Output the (X, Y) coordinate of the center of the cell containing the given text.  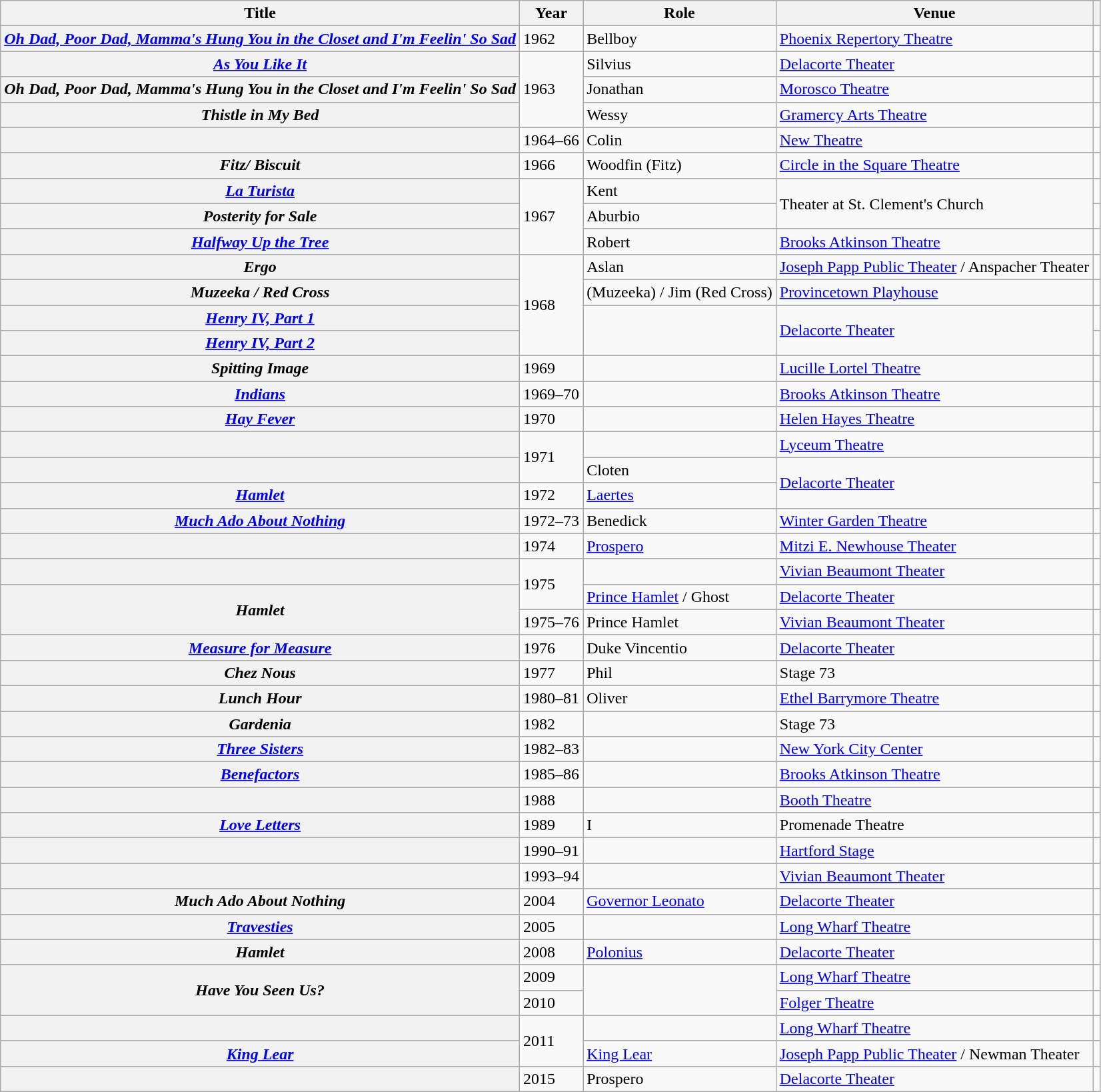
Laertes (680, 495)
Lucille Lortel Theatre (934, 369)
I (680, 825)
1972–73 (552, 521)
As You Like It (260, 64)
Henry IV, Part 1 (260, 318)
Duke Vincentio (680, 647)
Role (680, 13)
1969–70 (552, 394)
2009 (552, 977)
Promenade Theatre (934, 825)
Year (552, 13)
2015 (552, 1079)
2010 (552, 1003)
Joseph Papp Public Theater / Anspacher Theater (934, 267)
Prince Hamlet (680, 622)
Oliver (680, 698)
1993–94 (552, 876)
1975–76 (552, 622)
Bellboy (680, 39)
1975 (552, 584)
New Theatre (934, 140)
1982–83 (552, 749)
Woodfin (Fitz) (680, 165)
1970 (552, 419)
1963 (552, 89)
Benefactors (260, 775)
Prince Hamlet / Ghost (680, 597)
1971 (552, 457)
1969 (552, 369)
2008 (552, 952)
Helen Hayes Theatre (934, 419)
1968 (552, 305)
Lyceum Theatre (934, 445)
Folger Theatre (934, 1003)
2004 (552, 901)
Measure for Measure (260, 647)
Spitting Image (260, 369)
Halfway Up the Tree (260, 241)
Benedick (680, 521)
Muzeeka / Red Cross (260, 292)
Cloten (680, 470)
New York City Center (934, 749)
Travesties (260, 927)
1985–86 (552, 775)
Joseph Papp Public Theater / Newman Theater (934, 1053)
2011 (552, 1041)
Thistle in My Bed (260, 115)
Polonius (680, 952)
Aburbio (680, 216)
Aslan (680, 267)
Gardenia (260, 723)
1977 (552, 673)
1964–66 (552, 140)
1989 (552, 825)
Governor Leonato (680, 901)
Morosco Theatre (934, 89)
Venue (934, 13)
Robert (680, 241)
1962 (552, 39)
(Muzeeka) / Jim (Red Cross) (680, 292)
Title (260, 13)
Winter Garden Theatre (934, 521)
1990–91 (552, 851)
Have You Seen Us? (260, 990)
1980–81 (552, 698)
1972 (552, 495)
Lunch Hour (260, 698)
1967 (552, 216)
Ethel Barrymore Theatre (934, 698)
Mitzi E. Newhouse Theater (934, 546)
Phil (680, 673)
Indians (260, 394)
Love Letters (260, 825)
1976 (552, 647)
Theater at St. Clement's Church (934, 203)
Gramercy Arts Theatre (934, 115)
La Turista (260, 191)
Wessy (680, 115)
1988 (552, 800)
Hay Fever (260, 419)
1974 (552, 546)
Circle in the Square Theatre (934, 165)
Colin (680, 140)
1982 (552, 723)
Kent (680, 191)
Henry IV, Part 2 (260, 343)
Three Sisters (260, 749)
1966 (552, 165)
Provincetown Playhouse (934, 292)
Chez Nous (260, 673)
Ergo (260, 267)
Phoenix Repertory Theatre (934, 39)
Silvius (680, 64)
Posterity for Sale (260, 216)
Fitz/ Biscuit (260, 165)
Booth Theatre (934, 800)
2005 (552, 927)
Hartford Stage (934, 851)
Jonathan (680, 89)
